Pinpoint the cell where the given text exists, returning its (x, y) midpoint coordinate. 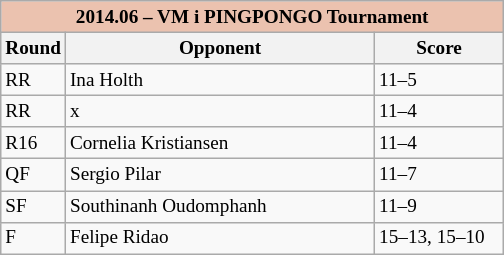
Ina Holth (220, 80)
QF (34, 175)
Round (34, 48)
Southinanh Oudomphanh (220, 206)
Score (440, 48)
2014.06 – VM i PINGPONGO Tournament (252, 17)
R16 (34, 143)
x (220, 111)
SF (34, 206)
11–5 (440, 80)
Felipe Ridao (220, 238)
Cornelia Kristiansen (220, 143)
F (34, 238)
Opponent (220, 48)
11–9 (440, 206)
15–13, 15–10 (440, 238)
Sergio Pilar (220, 175)
11–7 (440, 175)
